Provide the (x, y) coordinate of the cell's center where the given text is located.  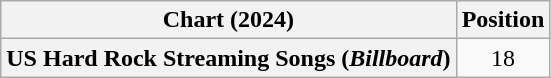
US Hard Rock Streaming Songs (Billboard) (228, 58)
18 (503, 58)
Chart (2024) (228, 20)
Position (503, 20)
